Identify which cell holds the provided text, then report its [x, y] central coordinate. 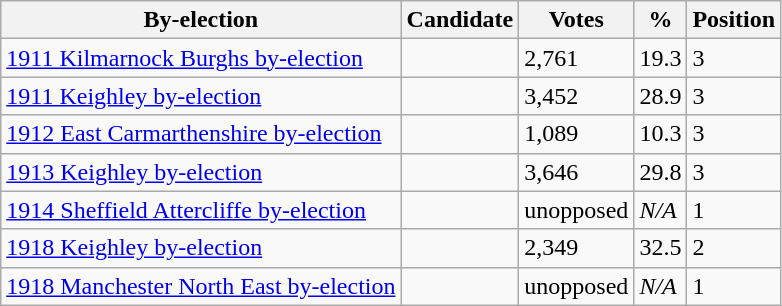
1912 East Carmarthenshire by-election [201, 134]
29.8 [660, 172]
1,089 [576, 134]
3,452 [576, 96]
10.3 [660, 134]
1918 Keighley by-election [201, 248]
1914 Sheffield Attercliffe by-election [201, 210]
% [660, 20]
Votes [576, 20]
32.5 [660, 248]
3,646 [576, 172]
28.9 [660, 96]
Position [734, 20]
2 [734, 248]
2,349 [576, 248]
2,761 [576, 58]
1918 Manchester North East by-election [201, 286]
By-election [201, 20]
Candidate [460, 20]
1911 Kilmarnock Burghs by-election [201, 58]
1911 Keighley by-election [201, 96]
19.3 [660, 58]
1913 Keighley by-election [201, 172]
